From the cell containing the given text, extract its center point as [x, y] coordinate. 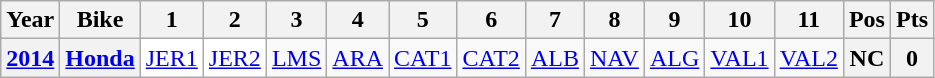
8 [614, 20]
NAV [614, 58]
7 [554, 20]
ALB [554, 58]
9 [674, 20]
NC [866, 58]
Honda [100, 58]
6 [491, 20]
LMS [296, 58]
JER1 [172, 58]
2014 [30, 58]
CAT2 [491, 58]
Pos [866, 20]
11 [808, 20]
VAL2 [808, 58]
10 [740, 20]
ALG [674, 58]
Bike [100, 20]
3 [296, 20]
5 [423, 20]
JER2 [234, 58]
Pts [912, 20]
0 [912, 58]
Year [30, 20]
VAL1 [740, 58]
ARA [358, 58]
1 [172, 20]
CAT1 [423, 58]
2 [234, 20]
4 [358, 20]
